Output the (X, Y) coordinate of the center of the cell containing the given text.  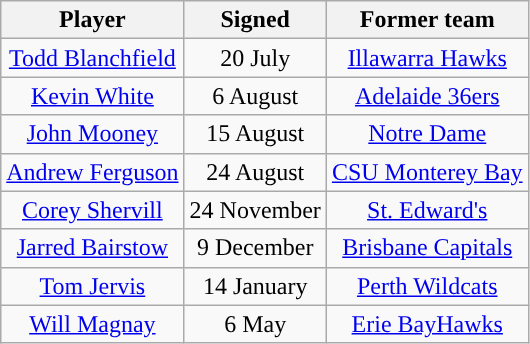
John Mooney (92, 134)
Tom Jervis (92, 286)
Signed (255, 20)
9 December (255, 248)
24 August (255, 172)
6 August (255, 96)
Andrew Ferguson (92, 172)
Erie BayHawks (427, 324)
Player (92, 20)
Illawarra Hawks (427, 58)
St. Edward's (427, 210)
Corey Shervill (92, 210)
24 November (255, 210)
Adelaide 36ers (427, 96)
CSU Monterey Bay (427, 172)
Kevin White (92, 96)
Will Magnay (92, 324)
14 January (255, 286)
6 May (255, 324)
Jarred Bairstow (92, 248)
Perth Wildcats (427, 286)
Former team (427, 20)
20 July (255, 58)
Notre Dame (427, 134)
15 August (255, 134)
Brisbane Capitals (427, 248)
Todd Blanchfield (92, 58)
